Scan for the cell matching the given text and deliver its (X, Y) coordinate at center. 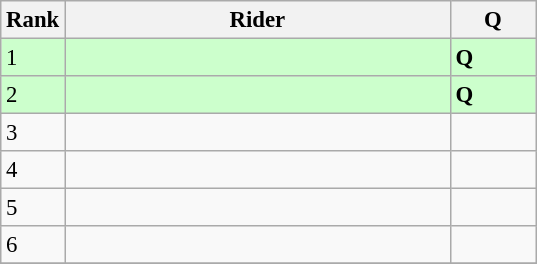
3 (33, 133)
5 (33, 208)
Rider (258, 20)
4 (33, 170)
2 (33, 95)
Rank (33, 20)
1 (33, 58)
6 (33, 245)
